Pinpoint the cell where the given text exists, returning its [X, Y] midpoint coordinate. 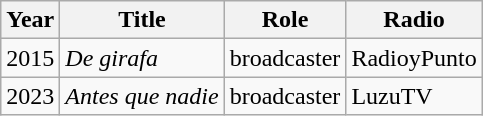
Year [30, 20]
RadioyPunto [414, 58]
2015 [30, 58]
2023 [30, 96]
LuzuTV [414, 96]
De girafa [142, 58]
Title [142, 20]
Radio [414, 20]
Role [285, 20]
Antes que nadie [142, 96]
